Scan for the cell matching the given text and deliver its (X, Y) coordinate at center. 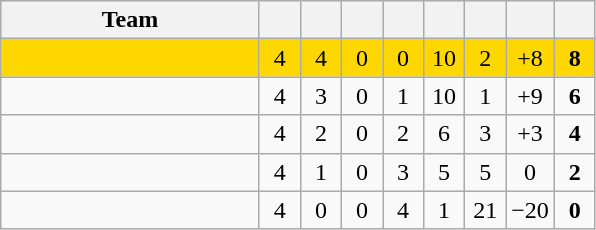
−20 (530, 210)
8 (574, 58)
+8 (530, 58)
21 (486, 210)
+3 (530, 134)
+9 (530, 96)
Team (130, 20)
